Locate the cell with the specified text and output its (X, Y) center coordinate. 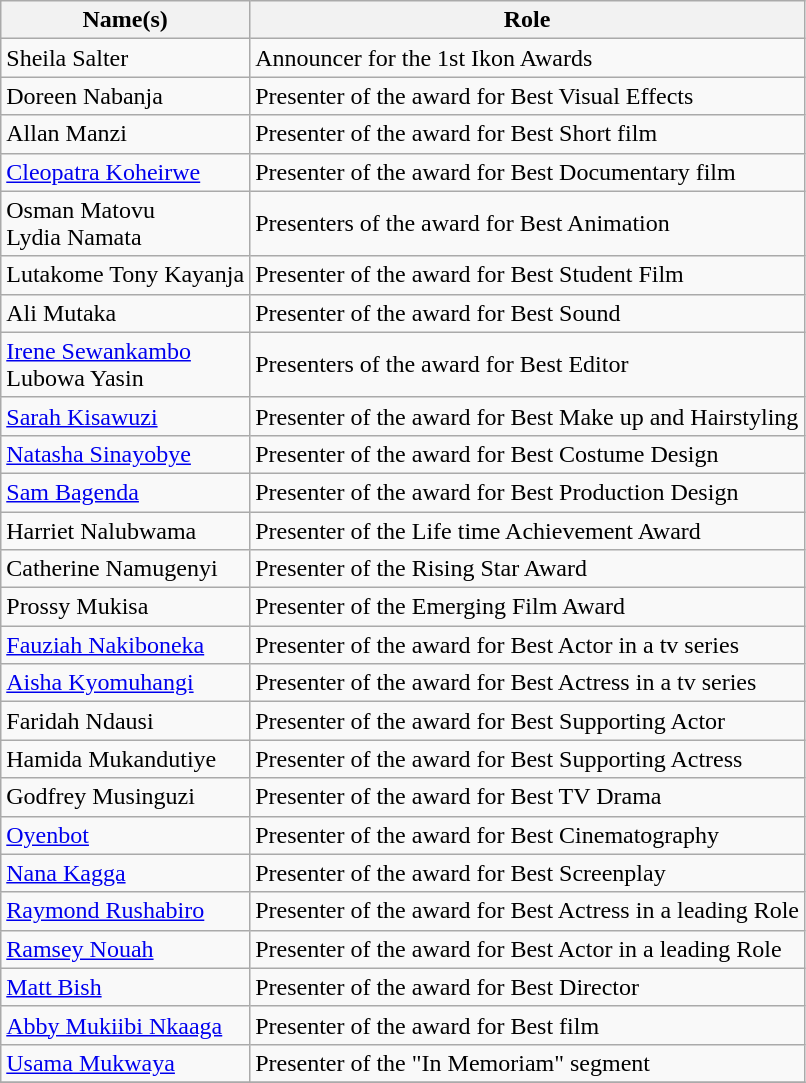
Presenter of the Life time Achievement Award (528, 531)
Abby Mukiibi Nkaaga (126, 1025)
Presenter of the award for Best Director (528, 987)
Presenter of the award for Best Cinematography (528, 835)
Presenter of the Emerging Film Award (528, 607)
Harriet Nalubwama (126, 531)
Presenter of the award for Best Actor in a leading Role (528, 949)
Ramsey Nouah (126, 949)
Presenter of the award for Best Student Film (528, 275)
Osman Matovu Lydia Namata (126, 224)
Raymond Rushabiro (126, 911)
Sheila Salter (126, 58)
Doreen Nabanja (126, 96)
Hamida Mukandutiye (126, 759)
Announcer for the 1st Ikon Awards (528, 58)
Ali Mutaka (126, 313)
Catherine Namugenyi (126, 569)
Presenter of the award for Best Costume Design (528, 454)
Irene Sewankambo Lubowa Yasin (126, 364)
Fauziah Nakiboneka (126, 645)
Presenters of the award for Best Editor (528, 364)
Nana Kagga (126, 873)
Matt Bish (126, 987)
Sarah Kisawuzi (126, 416)
Presenter of the award for Best Supporting Actor (528, 721)
Presenter of the award for Best Sound (528, 313)
Presenter of the award for Best Actor in a tv series (528, 645)
Natasha Sinayobye (126, 454)
Presenter of the award for Best Actress in a leading Role (528, 911)
Presenter of the award for Best Supporting Actress (528, 759)
Usama Mukwaya (126, 1063)
Faridah Ndausi (126, 721)
Presenter of the award for Best Visual Effects (528, 96)
Godfrey Musinguzi (126, 797)
Presenter of the award for Best TV Drama (528, 797)
Presenter of the award for Best Screenplay (528, 873)
Presenter of the award for Best Production Design (528, 492)
Presenter of the award for Best film (528, 1025)
Presenter of the award for Best Documentary film (528, 172)
Sam Bagenda (126, 492)
Lutakome Tony Kayanja (126, 275)
Allan Manzi (126, 134)
Role (528, 20)
Presenter of the award for Best Make up and Hairstyling (528, 416)
Presenters of the award for Best Animation (528, 224)
Prossy Mukisa (126, 607)
Aisha Kyomuhangi (126, 683)
Cleopatra Koheirwe (126, 172)
Oyenbot (126, 835)
Presenter of the "In Memoriam" segment (528, 1063)
Presenter of the Rising Star Award (528, 569)
Presenter of the award for Best Actress in a tv series (528, 683)
Presenter of the award for Best Short film (528, 134)
Name(s) (126, 20)
